Output the (x, y) coordinate of the center of the cell containing the given text.  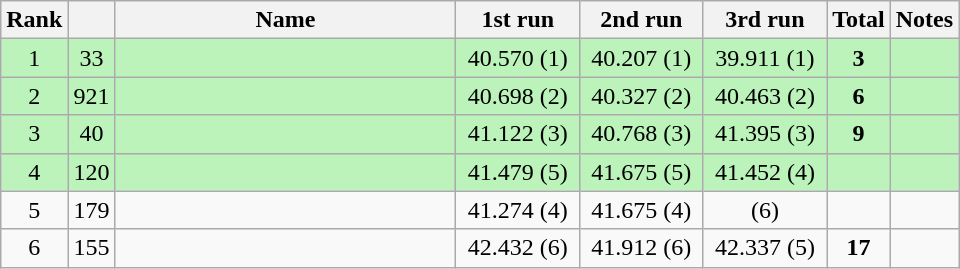
179 (92, 210)
42.337 (5) (765, 248)
120 (92, 172)
9 (859, 134)
2 (34, 96)
(6) (765, 210)
Notes (924, 20)
33 (92, 58)
41.479 (5) (518, 172)
5 (34, 210)
40.698 (2) (518, 96)
40.463 (2) (765, 96)
17 (859, 248)
40.570 (1) (518, 58)
Rank (34, 20)
41.675 (5) (642, 172)
Name (286, 20)
40 (92, 134)
40.327 (2) (642, 96)
42.432 (6) (518, 248)
41.122 (3) (518, 134)
40.768 (3) (642, 134)
1 (34, 58)
41.675 (4) (642, 210)
2nd run (642, 20)
39.911 (1) (765, 58)
40.207 (1) (642, 58)
Total (859, 20)
155 (92, 248)
41.274 (4) (518, 210)
41.452 (4) (765, 172)
41.395 (3) (765, 134)
41.912 (6) (642, 248)
921 (92, 96)
4 (34, 172)
3rd run (765, 20)
1st run (518, 20)
